Detect which cell encompasses the target text, then output its [X, Y] center coordinate. 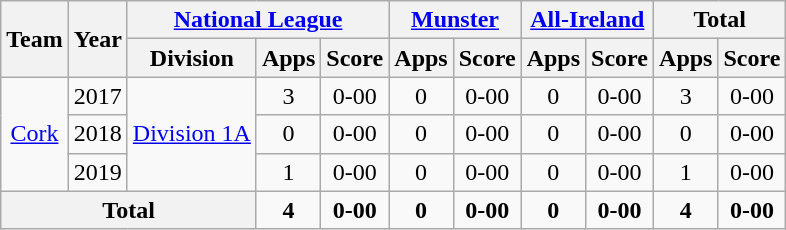
2018 [98, 134]
All-Ireland [587, 20]
National League [258, 20]
2017 [98, 96]
Team [35, 39]
Munster [455, 20]
Cork [35, 134]
2019 [98, 172]
Division [192, 58]
Year [98, 39]
Division 1A [192, 134]
